Locate the cell with the specified text and output its (x, y) center coordinate. 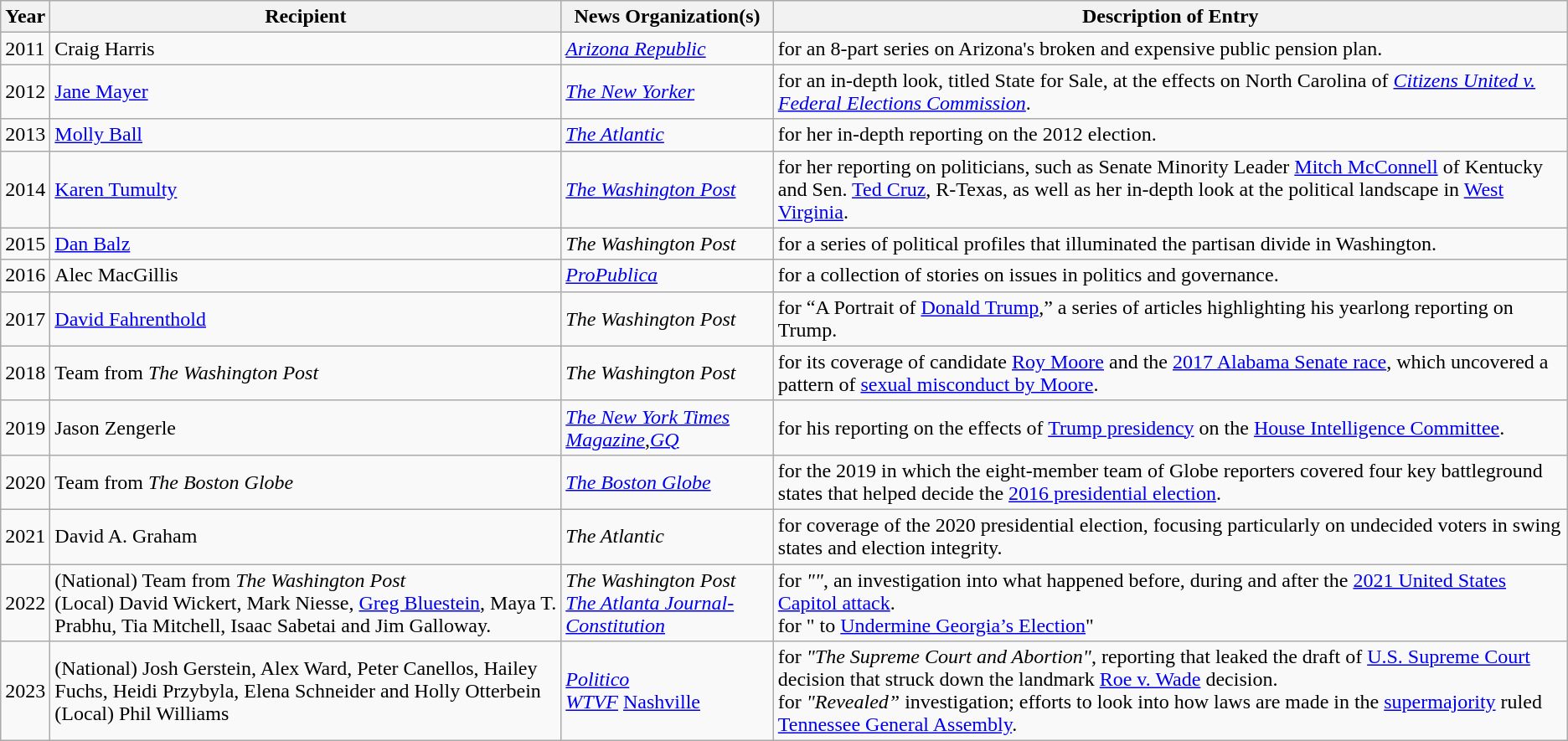
The New Yorker (668, 92)
for coverage of the 2020 presidential election, focusing particularly on undecided voters in swing states and election integrity. (1170, 536)
ProPublica (668, 275)
News Organization(s) (668, 17)
2011 (25, 49)
for "", an investigation into what happened before, during and after the 2021 United States Capitol attack.for " to Undermine Georgia’s Election" (1170, 603)
2017 (25, 318)
Arizona Republic (668, 49)
2015 (25, 244)
Jason Zengerle (306, 427)
Recipient (306, 17)
David Fahrenthold (306, 318)
David A. Graham (306, 536)
Description of Entry (1170, 17)
for “A Portrait of Donald Trump,” a series of articles highlighting his yearlong reporting on Trump. (1170, 318)
Dan Balz (306, 244)
The Washington PostThe Atlanta Journal-Constitution (668, 603)
2022 (25, 603)
2023 (25, 692)
(National) Josh Gerstein, Alex Ward, Peter Canellos, Hailey Fuchs, Heidi Przybyla, Elena Schneider and Holly Otterbein(Local) Phil Williams (306, 692)
The New York Times Magazine,GQ (668, 427)
Year (25, 17)
for a collection of stories on issues in politics and governance. (1170, 275)
2013 (25, 135)
2012 (25, 92)
for his reporting on the effects of Trump presidency on the House Intelligence Committee. (1170, 427)
Alec MacGillis (306, 275)
Team from The Boston Globe (306, 482)
for its coverage of candidate Roy Moore and the 2017 Alabama Senate race, which uncovered a pattern of sexual misconduct by Moore. (1170, 373)
Jane Mayer (306, 92)
2014 (25, 189)
Karen Tumulty (306, 189)
2021 (25, 536)
Team from The Washington Post (306, 373)
2018 (25, 373)
Craig Harris (306, 49)
2016 (25, 275)
2020 (25, 482)
for her in-depth reporting on the 2012 election. (1170, 135)
for a series of political profiles that illuminated the partisan divide in Washington. (1170, 244)
PoliticoWTVF Nashville (668, 692)
for an 8-part series on Arizona's broken and expensive public pension plan. (1170, 49)
Molly Ball (306, 135)
for an in-depth look, titled State for Sale, at the effects on North Carolina of Citizens United v. Federal Elections Commission. (1170, 92)
2019 (25, 427)
The Boston Globe (668, 482)
